Search for the cell housing the specified text and yield its [X, Y] center coordinate. 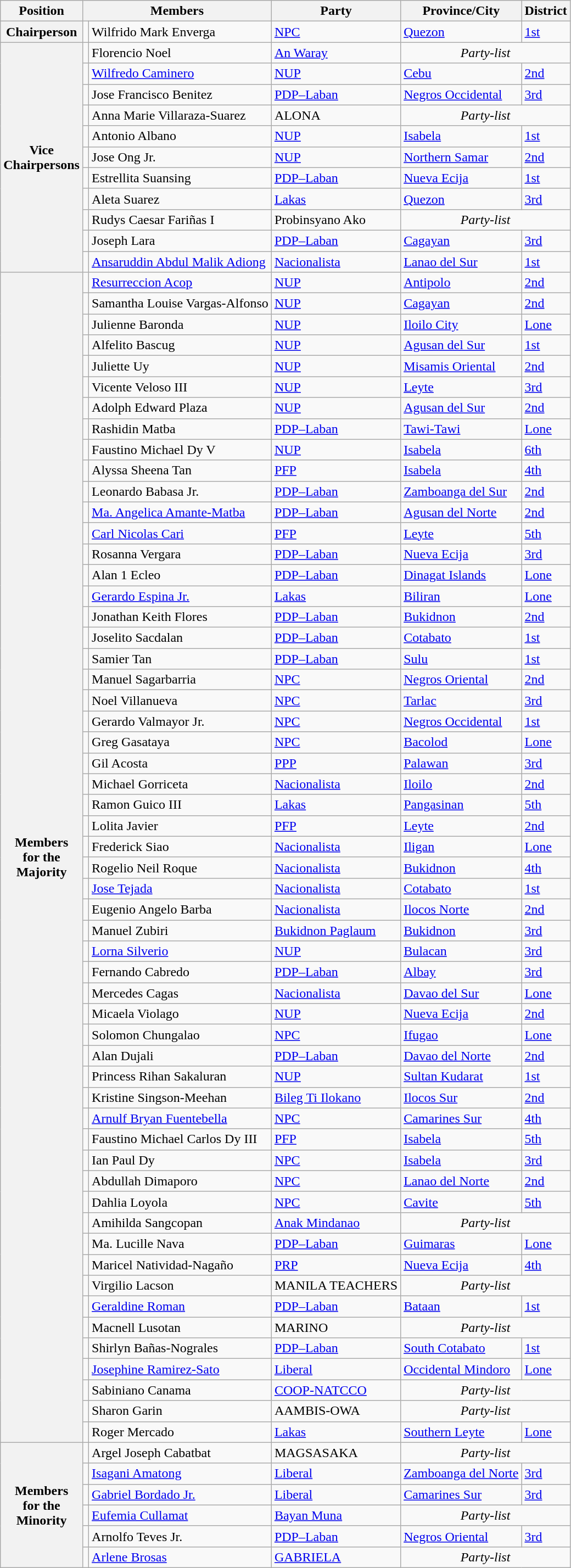
South Cotabato [461, 1348]
Macnell Lusotan [180, 1328]
Julienne Baronda [180, 324]
Ramon Guico III [180, 805]
An Waray [336, 53]
Occidental Mindoro [461, 1369]
Kristine Singson-Meehan [180, 1097]
Position [42, 11]
Zamboanga del Norte [461, 1474]
Estrellita Suansing [180, 178]
PPP [336, 763]
PRP [336, 1264]
Probinsyano Ako [336, 220]
Jose Francisco Benitez [180, 94]
Gerardo Espina Jr. [180, 596]
Faustino Michael Carlos Dy III [180, 1139]
Province/City [461, 11]
Albay [461, 972]
Leonardo Babasa Jr. [180, 491]
Ifugao [461, 1035]
GABRIELA [336, 1557]
Joselito Sacdalan [180, 638]
Dinagat Islands [461, 575]
Juliette Uy [180, 366]
Lorna Silverio [180, 951]
Fernando Cabredo [180, 972]
Alan Dujali [180, 1056]
Cavite [461, 1202]
Arlene Brosas [180, 1557]
Joseph Lara [180, 240]
Josephine Ramirez-Sato [180, 1369]
Ma. Angelica Amante-Matba [180, 512]
Tarlac [461, 701]
Ilocos Sur [461, 1097]
Davao del Sur [461, 993]
Membersfor theMajority [42, 858]
Princess Rihan Sakaluran [180, 1077]
Sharon Garin [180, 1411]
Lolita Javier [180, 826]
Resurreccion Acop [180, 283]
Agusan del Norte [461, 512]
Roger Mercado [180, 1432]
Sulu [461, 659]
Sultan Kudarat [461, 1077]
Gil Acosta [180, 763]
6th [546, 450]
MARINO [336, 1328]
Michael Gorriceta [180, 784]
Bayan Muna [336, 1515]
Davao del Norte [461, 1056]
Southern Leyte [461, 1432]
Shirlyn Bañas-Nograles [180, 1348]
Carl Nicolas Cari [180, 533]
District [546, 11]
Tawi-Tawi [461, 429]
Samier Tan [180, 659]
Northern Samar [461, 157]
Jose Tejada [180, 888]
Biliran [461, 596]
Antipolo [461, 283]
Amihilda Sangcopan [180, 1223]
Ma. Lucille Nava [180, 1244]
Eufemia Cullamat [180, 1515]
Iloilo [461, 784]
Bileg Ti Ilokano [336, 1097]
Members [177, 11]
Argel Joseph Cabatbat [180, 1453]
Rogelio Neil Roque [180, 867]
Arnolfo Teves Jr. [180, 1536]
Rashidin Matba [180, 429]
Iligan [461, 847]
Bataan [461, 1307]
Palawan [461, 763]
Noel Villanueva [180, 701]
Aleta Suarez [180, 199]
COOP-NATCCO [336, 1390]
Abdullah Dimaporo [180, 1181]
Florencio Noel [180, 53]
Vicente Veloso III [180, 387]
Micaela Violago [180, 1014]
Mercedes Cagas [180, 993]
ViceChairpersons [42, 157]
Frederick Siao [180, 847]
Chairperson [42, 32]
Guimaras [461, 1244]
Dahlia Loyola [180, 1202]
Bulacan [461, 951]
Party [336, 11]
Ilocos Norte [461, 909]
MANILA TEACHERS [336, 1286]
Bacolod [461, 742]
Virgilio Lacson [180, 1286]
Adolph Edward Plaza [180, 408]
Jonathan Keith Flores [180, 617]
Wilfredo Caminero [180, 74]
MAGSASAKA [336, 1453]
Isagani Amatong [180, 1474]
Arnulf Bryan Fuentebella [180, 1118]
Maricel Natividad-Nagaño [180, 1264]
Alyssa Sheena Tan [180, 471]
Gerardo Valmayor Jr. [180, 721]
Manuel Sagarbarria [180, 680]
Bukidnon Paglaum [336, 931]
Geraldine Roman [180, 1307]
Jose Ong Jr. [180, 157]
Samantha Louise Vargas-Alfonso [180, 304]
Solomon Chungalao [180, 1035]
Manuel Zubiri [180, 931]
Lanao del Norte [461, 1181]
Rudys Caesar Fariñas I [180, 220]
Greg Gasataya [180, 742]
Zamboanga del Sur [461, 491]
Faustino Michael Dy V [180, 450]
Cebu [461, 74]
AAMBIS-OWA [336, 1411]
Pangasinan [461, 805]
Lanao del Sur [461, 262]
Wilfrido Mark Enverga [180, 32]
Alan 1 Ecleo [180, 575]
Ian Paul Dy [180, 1160]
Anak Mindanao [336, 1223]
Membersfor theMinority [42, 1505]
Ansaruddin Abdul Malik Adiong [180, 262]
Rosanna Vergara [180, 554]
Alfelito Bascug [180, 345]
Iloilo City [461, 324]
Gabriel Bordado Jr. [180, 1494]
Antonio Albano [180, 136]
Eugenio Angelo Barba [180, 909]
Misamis Oriental [461, 366]
Anna Marie Villaraza-Suarez [180, 115]
ALONA [336, 115]
Sabiniano Canama [180, 1390]
